Extract the [x, y] coordinate from the center of the cell holding the provided text.  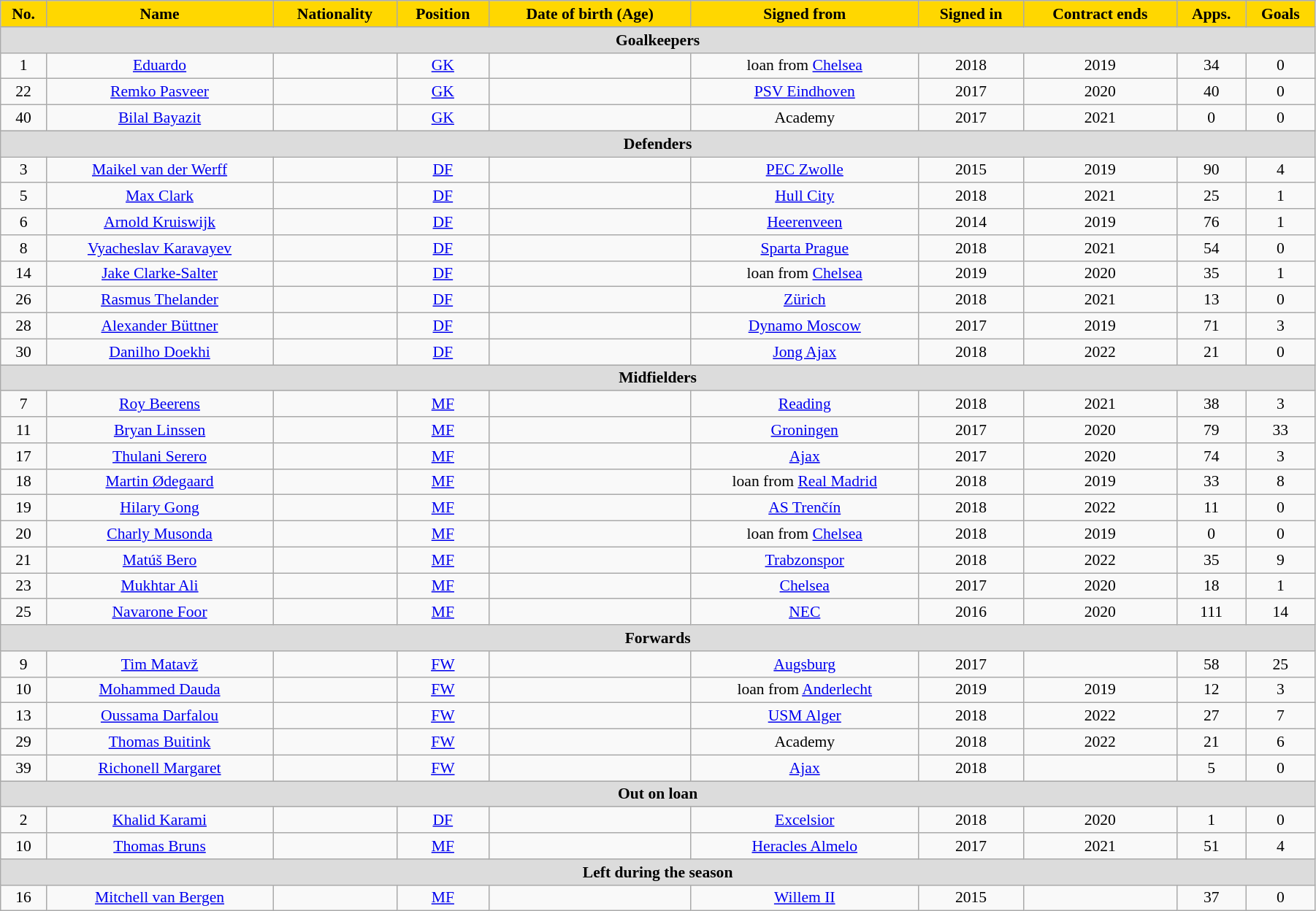
58 [1211, 664]
90 [1211, 170]
Danilho Doekhi [159, 352]
Chelsea [805, 586]
23 [23, 586]
Vyacheslav Karavayev [159, 248]
Thulani Serero [159, 456]
Augsburg [805, 664]
76 [1211, 222]
39 [23, 768]
Mukhtar Ali [159, 586]
Out on loan [658, 794]
Date of birth (Age) [590, 14]
Trabzonspor [805, 560]
26 [23, 300]
28 [23, 326]
Bilal Bayazit [159, 118]
AS Trenčín [805, 508]
Jong Ajax [805, 352]
Jake Clarke-Salter [159, 274]
Charly Musonda [159, 534]
16 [23, 898]
111 [1211, 612]
Goals [1280, 14]
Maikel van der Werff [159, 170]
Dynamo Moscow [805, 326]
29 [23, 742]
Khalid Karami [159, 820]
2014 [971, 222]
USM Alger [805, 716]
12 [1211, 690]
34 [1211, 66]
19 [23, 508]
71 [1211, 326]
27 [1211, 716]
Goalkeepers [658, 40]
Oussama Darfalou [159, 716]
Remko Pasveer [159, 92]
Zürich [805, 300]
Position [443, 14]
Heerenveen [805, 222]
54 [1211, 248]
Roy Beerens [159, 404]
Mitchell van Bergen [159, 898]
loan from Anderlecht [805, 690]
Matúš Bero [159, 560]
Eduardo [159, 66]
Hilary Gong [159, 508]
Alexander Büttner [159, 326]
Navarone Foor [159, 612]
No. [23, 14]
Reading [805, 404]
Martin Ødegaard [159, 482]
Apps. [1211, 14]
PEC Zwolle [805, 170]
30 [23, 352]
Tim Matavž [159, 664]
Contract ends [1100, 14]
Rasmus Thelander [159, 300]
Arnold Kruiswijk [159, 222]
loan from Real Madrid [805, 482]
Name [159, 14]
17 [23, 456]
37 [1211, 898]
Nationality [334, 14]
Groningen [805, 430]
Bryan Linssen [159, 430]
20 [23, 534]
Hull City [805, 196]
Thomas Bruns [159, 846]
Heracles Almelo [805, 846]
Signed from [805, 14]
Midfielders [658, 378]
79 [1211, 430]
38 [1211, 404]
NEC [805, 612]
74 [1211, 456]
Left during the season [658, 872]
Excelsior [805, 820]
Forwards [658, 638]
Richonell Margaret [159, 768]
Mohammed Dauda [159, 690]
Defenders [658, 144]
Signed in [971, 14]
Thomas Buitink [159, 742]
22 [23, 92]
51 [1211, 846]
Sparta Prague [805, 248]
2 [23, 820]
2016 [971, 612]
Willem II [805, 898]
PSV Eindhoven [805, 92]
Max Clark [159, 196]
